Search for the cell housing the specified text and yield its [x, y] center coordinate. 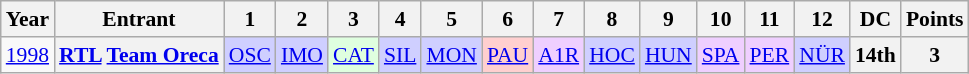
RTL Team Oreca [139, 55]
DC [876, 19]
IMO [302, 55]
9 [668, 19]
Points [935, 19]
2 [302, 19]
NÜR [822, 55]
SIL [400, 55]
12 [822, 19]
1 [250, 19]
MON [452, 55]
HOC [612, 55]
4 [400, 19]
8 [612, 19]
1998 [28, 55]
7 [558, 19]
6 [508, 19]
14th [876, 55]
A1R [558, 55]
HUN [668, 55]
5 [452, 19]
10 [721, 19]
SPA [721, 55]
PAU [508, 55]
OSC [250, 55]
11 [770, 19]
Entrant [139, 19]
Year [28, 19]
CAT [354, 55]
PER [770, 55]
